Return (X, Y) of the center of cell containing provided text 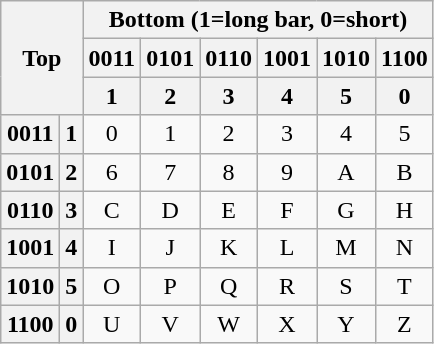
S (346, 286)
X (286, 324)
K (229, 248)
M (346, 248)
H (405, 210)
B (405, 172)
6 (112, 172)
F (286, 210)
O (112, 286)
8 (229, 172)
Q (229, 286)
Y (346, 324)
U (112, 324)
I (112, 248)
C (112, 210)
T (405, 286)
A (346, 172)
Top (42, 58)
R (286, 286)
V (170, 324)
E (229, 210)
P (170, 286)
W (229, 324)
L (286, 248)
7 (170, 172)
D (170, 210)
J (170, 248)
Bottom (1=long bar, 0=short) (258, 20)
G (346, 210)
N (405, 248)
Z (405, 324)
9 (286, 172)
